From the cell containing the given text, extract its center point as [X, Y] coordinate. 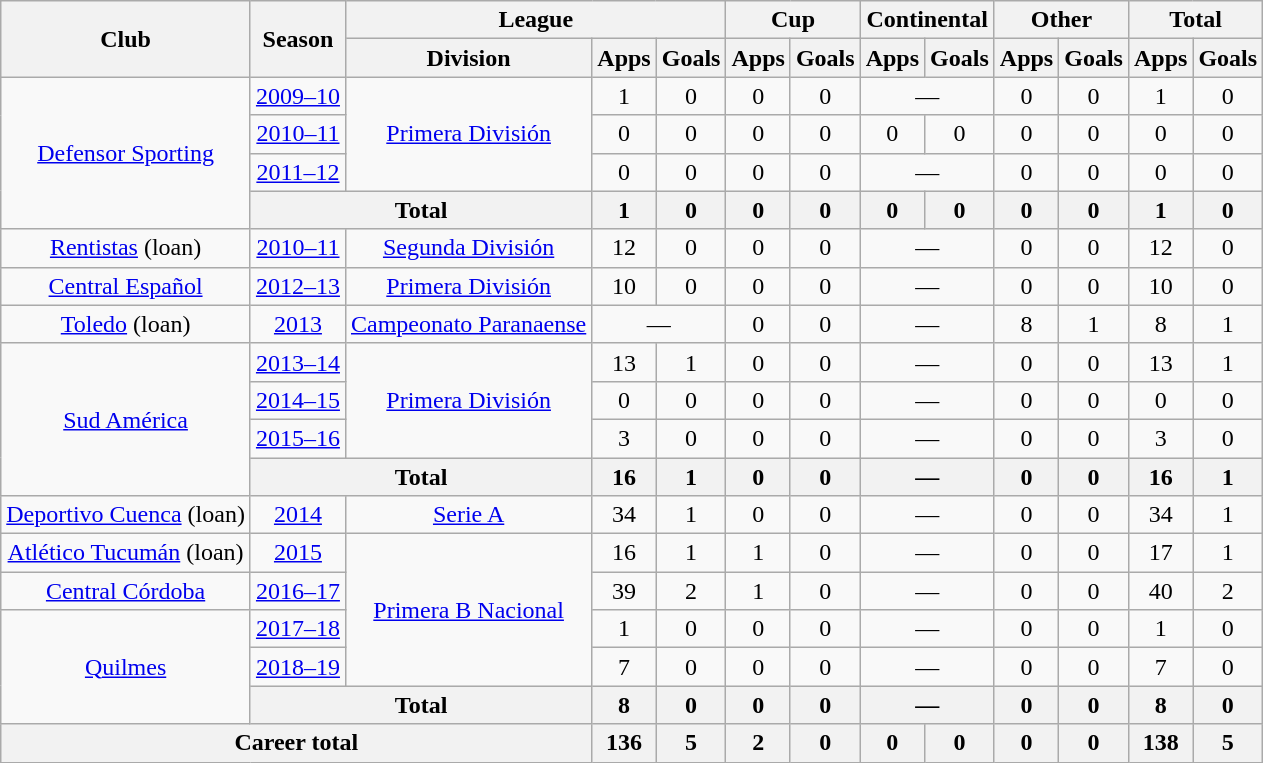
Club [126, 39]
2015–16 [298, 438]
2013 [298, 324]
Toledo (loan) [126, 324]
Season [298, 39]
Division [468, 58]
Campeonato Paranaense [468, 324]
Cup [793, 20]
2018–19 [298, 667]
Rentistas (loan) [126, 248]
2017–18 [298, 629]
Central Español [126, 286]
Serie A [468, 515]
Defensor Sporting [126, 153]
136 [624, 743]
17 [1160, 553]
Segunda División [468, 248]
2015 [298, 553]
2011–12 [298, 172]
2016–17 [298, 591]
League [535, 20]
Deportivo Cuenca (loan) [126, 515]
Sud América [126, 419]
Career total [296, 743]
Other [1061, 20]
40 [1160, 591]
Quilmes [126, 667]
39 [624, 591]
2014 [298, 515]
Central Córdoba [126, 591]
2009–10 [298, 96]
138 [1160, 743]
Atlético Tucumán (loan) [126, 553]
2013–14 [298, 362]
Continental [927, 20]
2014–15 [298, 400]
Primera B Nacional [468, 610]
2012–13 [298, 286]
